From the cell containing the given text, extract its center point as (x, y) coordinate. 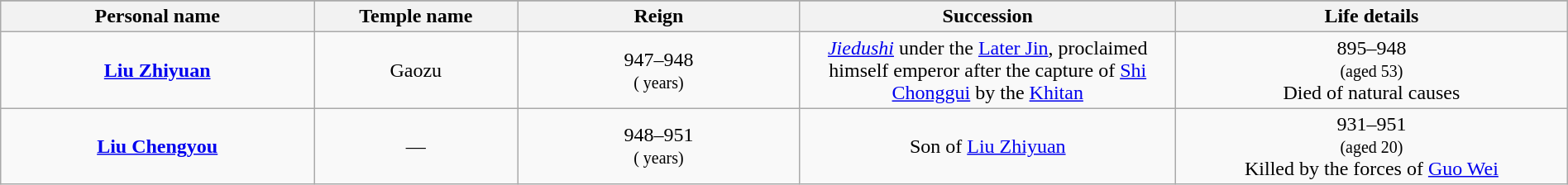
— (416, 146)
Liu Chengyou (157, 146)
931–951(aged 20)Killed by the forces of Guo Wei (1372, 146)
Jiedushi under the Later Jin, proclaimed himself emperor after the capture of Shi Chonggui by the Khitan (987, 70)
948–951( years) (658, 146)
Son of Liu Zhiyuan (987, 146)
Temple name (416, 17)
Personal name (157, 17)
Liu Zhiyuan (157, 70)
Life details (1372, 17)
Gaozu (416, 70)
Reign (658, 17)
947–948( years) (658, 70)
Succession (987, 17)
895–948(aged 53)Died of natural causes (1372, 70)
